Determine the (x, y) coordinate at the center of the cell enclosing the given text.  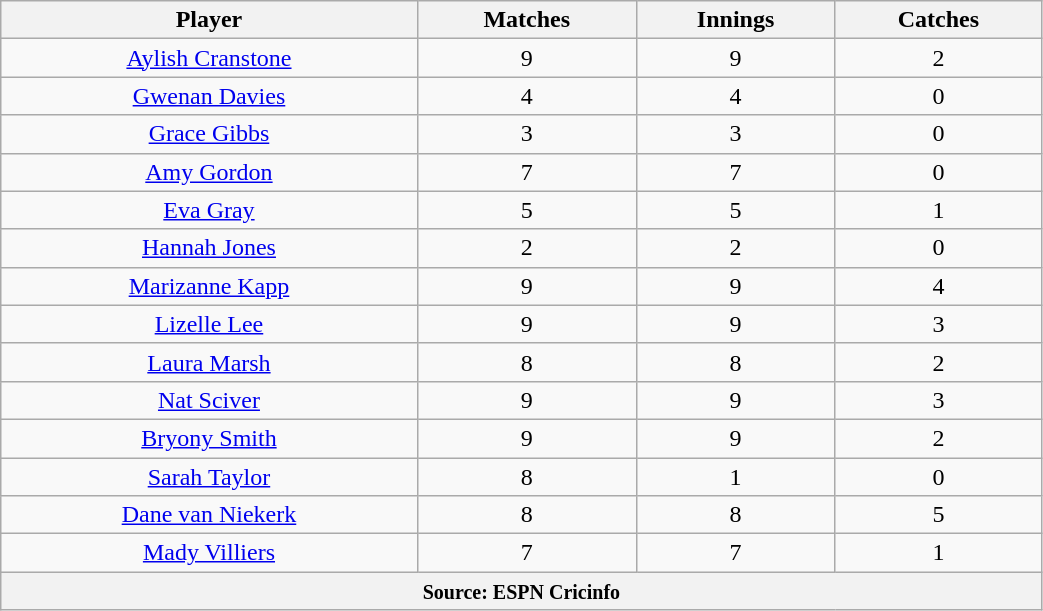
Grace Gibbs (209, 134)
Player (209, 20)
Nat Sciver (209, 400)
Dane van Niekerk (209, 515)
Gwenan Davies (209, 96)
Mady Villiers (209, 553)
Amy Gordon (209, 172)
Eva Gray (209, 210)
Lizelle Lee (209, 324)
Innings (735, 20)
Marizanne Kapp (209, 286)
Bryony Smith (209, 438)
Aylish Cranstone (209, 58)
Source: ESPN Cricinfo (522, 591)
Laura Marsh (209, 362)
Sarah Taylor (209, 477)
Catches (938, 20)
Hannah Jones (209, 248)
Matches (526, 20)
